Pinpoint the cell where the given text exists, returning its [X, Y] midpoint coordinate. 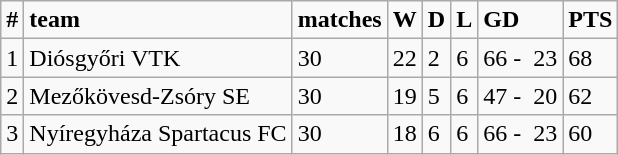
PTS [590, 20]
Nyíregyháza Spartacus FC [158, 134]
Mezőkövesd-Zsóry SE [158, 96]
62 [590, 96]
60 [590, 134]
W [404, 20]
GD [520, 20]
47 - 20 [520, 96]
5 [436, 96]
19 [404, 96]
22 [404, 58]
3 [12, 134]
L [464, 20]
68 [590, 58]
# [12, 20]
D [436, 20]
1 [12, 58]
matches [340, 20]
team [158, 20]
Diósgyőri VTK [158, 58]
18 [404, 134]
